Identify which cell holds the provided text, then report its (x, y) central coordinate. 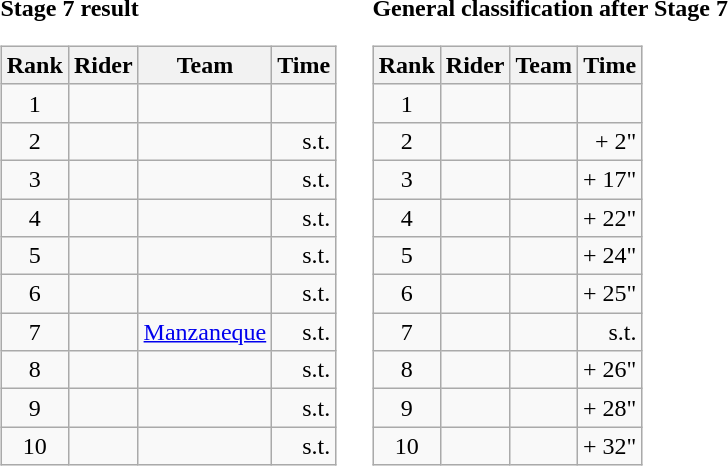
+ 32" (610, 446)
+ 28" (610, 408)
+ 2" (610, 141)
+ 24" (610, 256)
+ 25" (610, 294)
+ 26" (610, 370)
+ 17" (610, 179)
Manzaneque (205, 332)
+ 22" (610, 217)
